From the cell containing the given text, extract its center point as (X, Y) coordinate. 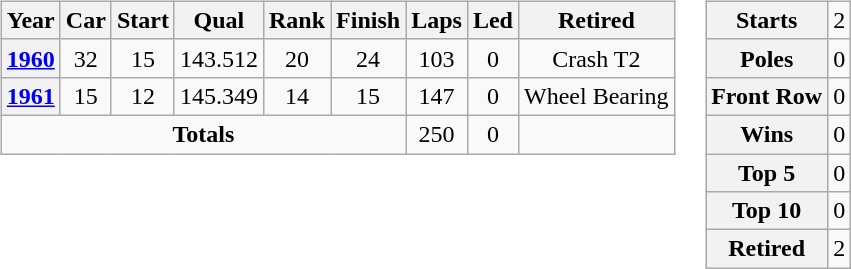
24 (368, 58)
103 (437, 58)
1961 (30, 96)
Top 10 (767, 211)
32 (86, 58)
Wins (767, 134)
Laps (437, 20)
147 (437, 96)
145.349 (218, 96)
Finish (368, 20)
1960 (30, 58)
Totals (203, 134)
Start (142, 20)
Car (86, 20)
Qual (218, 20)
143.512 (218, 58)
Crash T2 (596, 58)
Front Row (767, 96)
Poles (767, 58)
Starts (767, 20)
12 (142, 96)
250 (437, 134)
Top 5 (767, 173)
Wheel Bearing (596, 96)
Year (30, 20)
Rank (296, 20)
20 (296, 58)
14 (296, 96)
Led (492, 20)
